Detect which cell encompasses the target text, then output its [x, y] center coordinate. 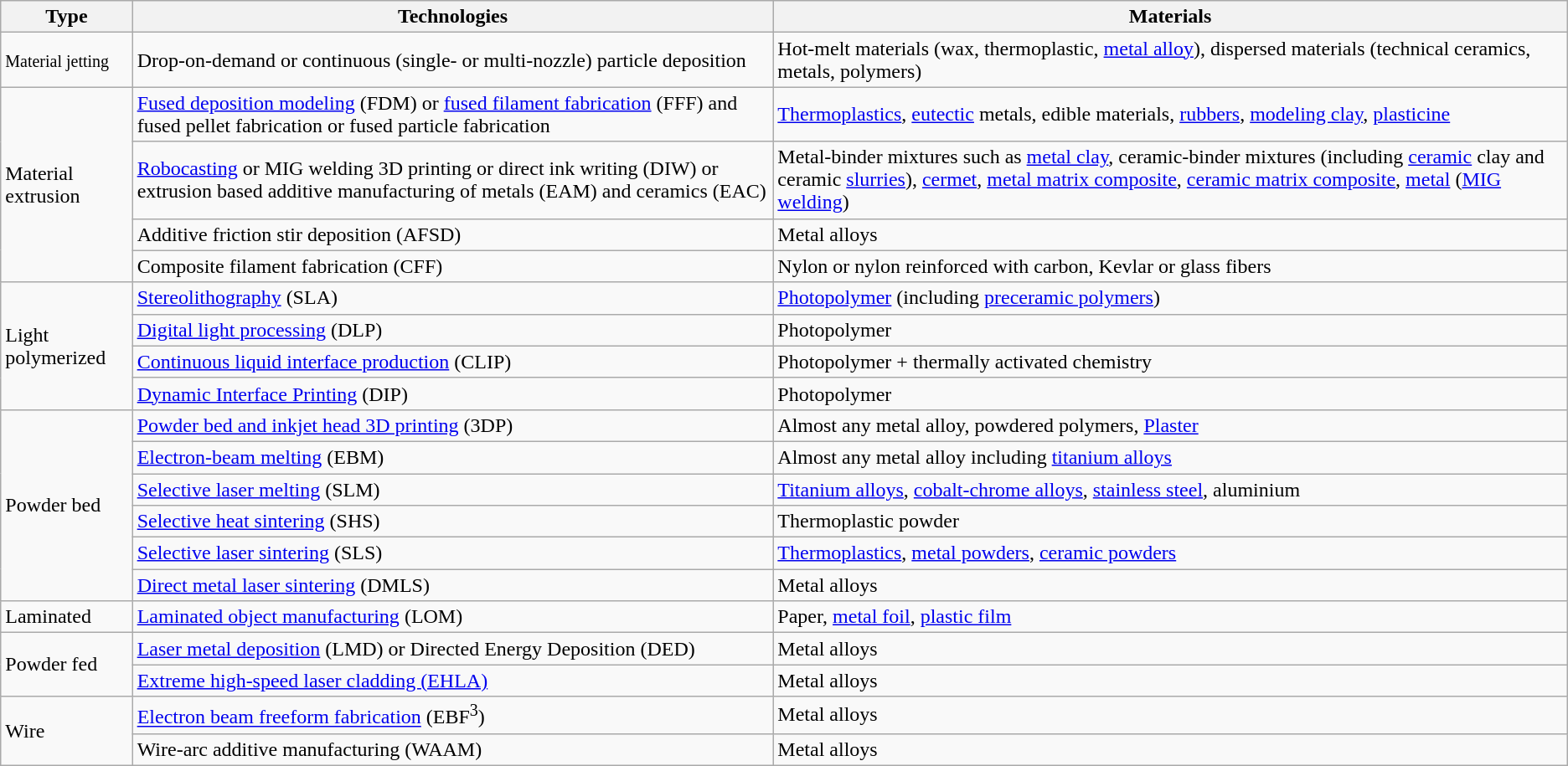
Thermoplastic powder [1170, 522]
Almost any metal alloy, powdered polymers, Plaster [1170, 425]
Powder fed [67, 665]
Drop-on-demand or continuous (single- or multi-nozzle) particle deposition [452, 60]
Laser metal deposition (LMD) or Directed Energy Deposition (DED) [452, 649]
Nylon or nylon reinforced with carbon, Kevlar or glass fibers [1170, 266]
Material extrusion [67, 184]
Stereolithography (SLA) [452, 298]
Selective laser melting (SLM) [452, 490]
Robocasting or MIG welding 3D printing or direct ink writing (DIW) or extrusion based additive manufacturing of metals (EAM) and ceramics (EAC) [452, 180]
Hot-melt materials (wax, thermoplastic, metal alloy), dispersed materials (technical ceramics, metals, polymers) [1170, 60]
Light polymerized [67, 346]
Thermoplastics, metal powders, ceramic powders [1170, 553]
Type [67, 17]
Selective heat sintering (SHS) [452, 522]
Almost any metal alloy including titanium alloys [1170, 457]
Titanium alloys, cobalt-chrome alloys, stainless steel, aluminium [1170, 490]
Additive friction stir deposition (AFSD) [452, 234]
Laminated [67, 617]
Composite filament fabrication (CFF) [452, 266]
Selective laser sintering (SLS) [452, 553]
Technologies [452, 17]
Fused deposition modeling (FDM) or fused filament fabrication (FFF) and fused pellet fabrication or fused particle fabrication [452, 114]
Electron-beam melting (EBM) [452, 457]
Wire-arc additive manufacturing (WAAM) [452, 749]
Paper, metal foil, plastic film [1170, 617]
Thermoplastics, eutectic metals, edible materials, rubbers, modeling clay, plasticine [1170, 114]
Wire [67, 732]
Continuous liquid interface production (CLIP) [452, 362]
Direct metal laser sintering (DMLS) [452, 585]
Laminated object manufacturing (LOM) [452, 617]
Powder bed [67, 505]
Dynamic Interface Printing (DIP) [452, 393]
Powder bed and inkjet head 3D printing (3DP) [452, 425]
Photopolymer (including preceramic polymers) [1170, 298]
Material jetting [67, 60]
Digital light processing (DLP) [452, 330]
Materials [1170, 17]
Electron beam freeform fabrication (EBF3) [452, 715]
Extreme high-speed laser cladding (EHLA) [452, 681]
Photopolymer + thermally activated chemistry [1170, 362]
